Identify which cell holds the provided text, then report its [x, y] central coordinate. 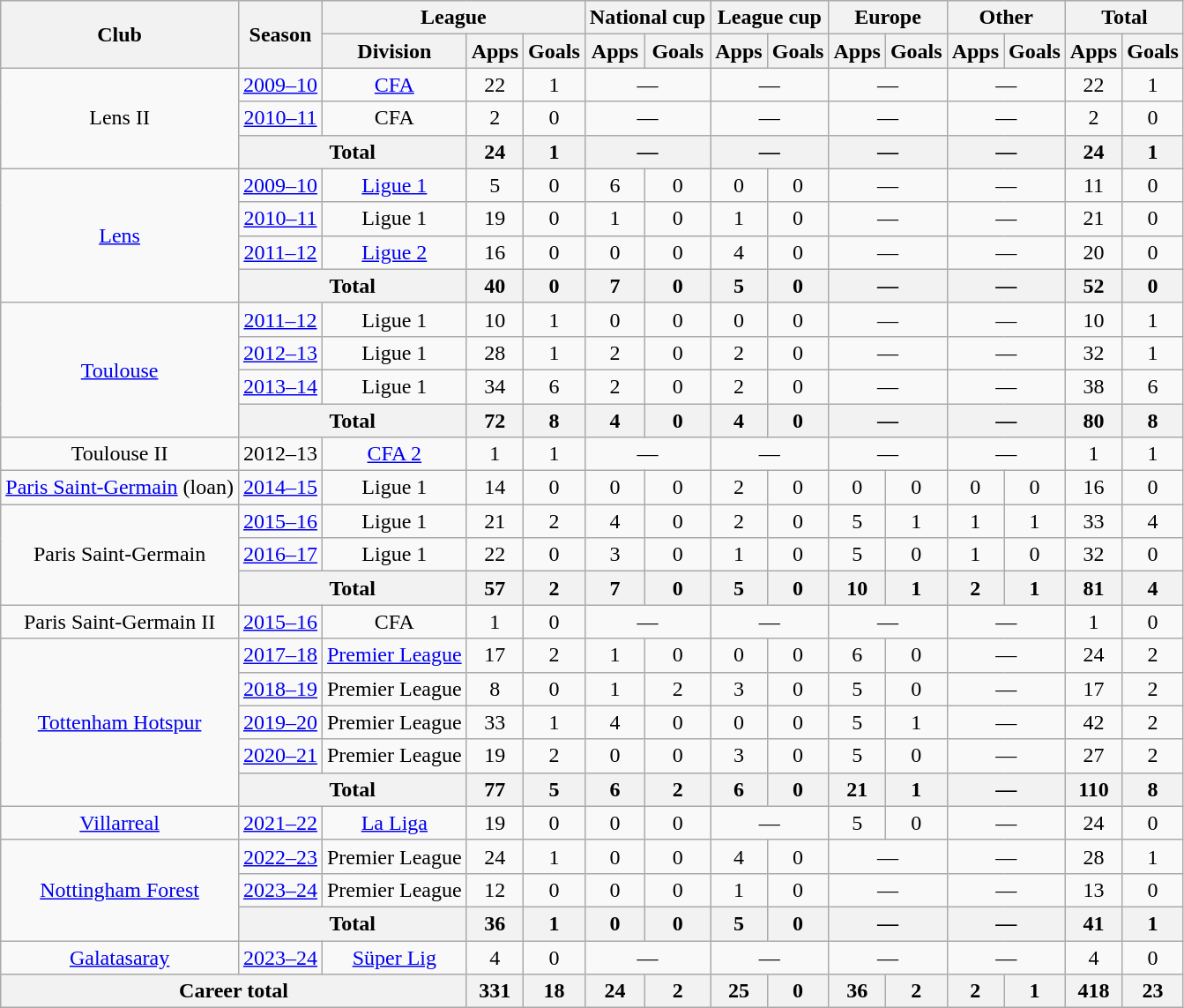
Paris Saint-Germain (loan) [120, 488]
23 [1153, 991]
2019–20 [280, 722]
Ligue 2 [394, 252]
27 [1093, 756]
Toulouse [120, 370]
77 [495, 789]
20 [1093, 252]
2016–17 [280, 555]
Galatasaray [120, 957]
2013–14 [280, 386]
Paris Saint-Germain II [120, 622]
331 [495, 991]
13 [1093, 890]
418 [1093, 991]
11 [1093, 185]
Club [120, 34]
34 [495, 386]
110 [1093, 789]
40 [495, 286]
Division [394, 51]
57 [495, 588]
Lens II [120, 118]
12 [495, 890]
80 [1093, 421]
Career total [234, 991]
52 [1093, 286]
Other [1006, 18]
Toulouse II [120, 454]
League [453, 18]
Paris Saint-Germain [120, 555]
2014–15 [280, 488]
81 [1093, 588]
Nottingham Forest [120, 890]
Season [280, 34]
2018–19 [280, 689]
Europe [888, 18]
72 [495, 421]
38 [1093, 386]
League cup [770, 18]
CFA 2 [394, 454]
25 [739, 991]
Villarreal [120, 823]
14 [495, 488]
Tottenham Hotspur [120, 722]
42 [1093, 722]
2020–21 [280, 756]
Lens [120, 235]
2017–18 [280, 655]
2022–23 [280, 856]
La Liga [394, 823]
2021–22 [280, 823]
Süper Lig [394, 957]
National cup [647, 18]
18 [555, 991]
41 [1093, 923]
